Search for the cell housing the specified text and yield its (X, Y) center coordinate. 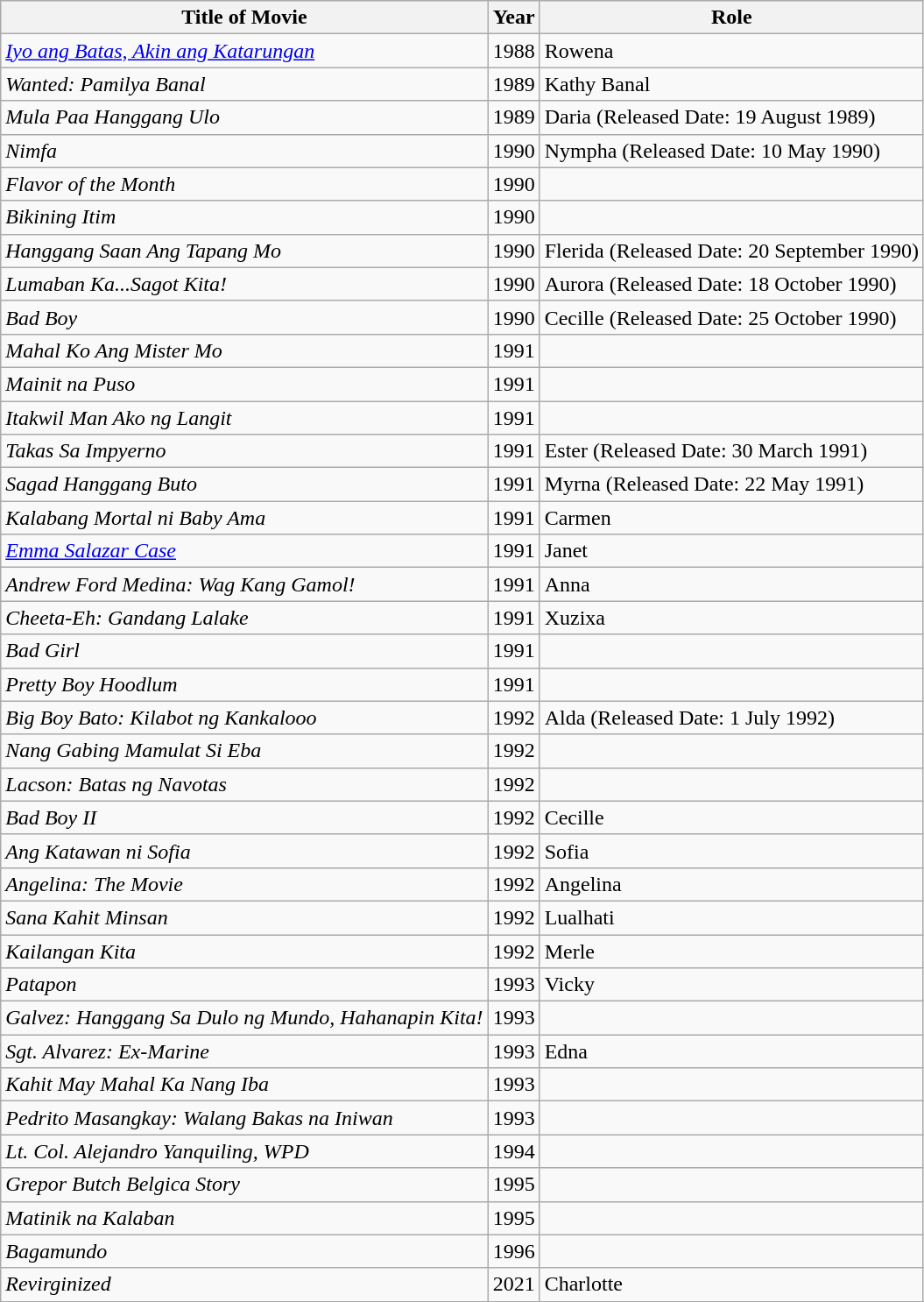
Myrna (Released Date: 22 May 1991) (731, 485)
Sofia (731, 851)
Patapon (244, 985)
Lumaban Ka...Sagot Kita! (244, 284)
Carmen (731, 518)
Janet (731, 551)
Vicky (731, 985)
Hanggang Saan Ang Tapang Mo (244, 251)
Takas Sa Impyerno (244, 451)
Nimfa (244, 151)
Year (513, 18)
Cecille (731, 817)
Wanted: Pamilya Banal (244, 84)
Sgt. Alvarez: Ex-Marine (244, 1051)
Angelina (731, 884)
Edna (731, 1051)
Bad Boy II (244, 817)
Mainit na Puso (244, 384)
Flerida (Released Date: 20 September 1990) (731, 251)
Matinik na Kalaban (244, 1218)
1996 (513, 1251)
Role (731, 18)
Mula Paa Hanggang Ulo (244, 117)
Cecille (Released Date: 25 October 1990) (731, 317)
Nympha (Released Date: 10 May 1990) (731, 151)
1988 (513, 51)
Alda (Released Date: 1 July 1992) (731, 718)
Sana Kahit Minsan (244, 917)
Revirginized (244, 1284)
Charlotte (731, 1284)
Itakwil Man Ako ng Langit (244, 418)
Kalabang Mortal ni Baby Ama (244, 518)
Xuzixa (731, 618)
Pedrito Masangkay: Walang Bakas na Iniwan (244, 1118)
Kailangan Kita (244, 951)
Lt. Col. Alejandro Yanquiling, WPD (244, 1151)
Lualhati (731, 917)
Flavor of the Month (244, 184)
Mahal Ko Ang Mister Mo (244, 350)
Iyo ang Batas, Akin ang Katarungan (244, 51)
Rowena (731, 51)
Aurora (Released Date: 18 October 1990) (731, 284)
Nang Gabing Mamulat Si Eba (244, 751)
Anna (731, 584)
Angelina: The Movie (244, 884)
Ester (Released Date: 30 March 1991) (731, 451)
Big Boy Bato: Kilabot ng Kankalooo (244, 718)
Emma Salazar Case (244, 551)
2021 (513, 1284)
Bad Boy (244, 317)
Merle (731, 951)
Bikining Itim (244, 217)
Pretty Boy Hoodlum (244, 684)
Kahit May Mahal Ka Nang Iba (244, 1085)
Cheeta-Eh: Gandang Lalake (244, 618)
Andrew Ford Medina: Wag Kang Gamol! (244, 584)
Bad Girl (244, 651)
Ang Katawan ni Sofia (244, 851)
Sagad Hanggang Buto (244, 485)
Title of Movie (244, 18)
Grepor Butch Belgica Story (244, 1185)
Daria (Released Date: 19 August 1989) (731, 117)
1994 (513, 1151)
Kathy Banal (731, 84)
Lacson: Batas ng Navotas (244, 784)
Bagamundo (244, 1251)
Galvez: Hanggang Sa Dulo ng Mundo, Hahanapin Kita! (244, 1018)
